Pinpoint the cell where the given text exists, returning its [x, y] midpoint coordinate. 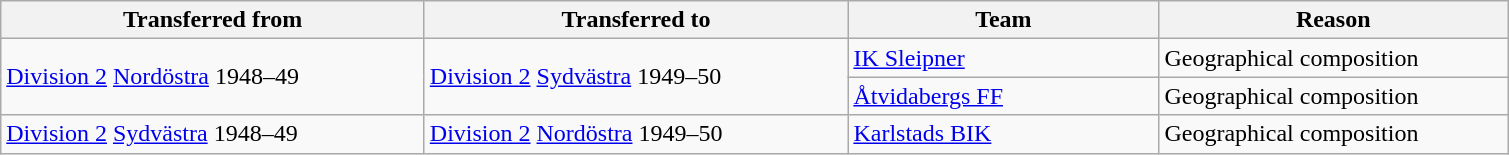
Transferred to [636, 20]
Reason [1334, 20]
Division 2 Nordöstra 1948–49 [213, 77]
Transferred from [213, 20]
Division 2 Sydvästra 1949–50 [636, 77]
Åtvidabergs FF [1004, 96]
Team [1004, 20]
IK Sleipner [1004, 58]
Division 2 Nordöstra 1949–50 [636, 134]
Karlstads BIK [1004, 134]
Division 2 Sydvästra 1948–49 [213, 134]
